Identify which cell holds the provided text, then report its [x, y] central coordinate. 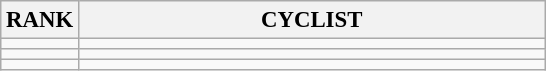
RANK [40, 20]
CYCLIST [312, 20]
